Pinpoint the cell where the given text exists, returning its [x, y] midpoint coordinate. 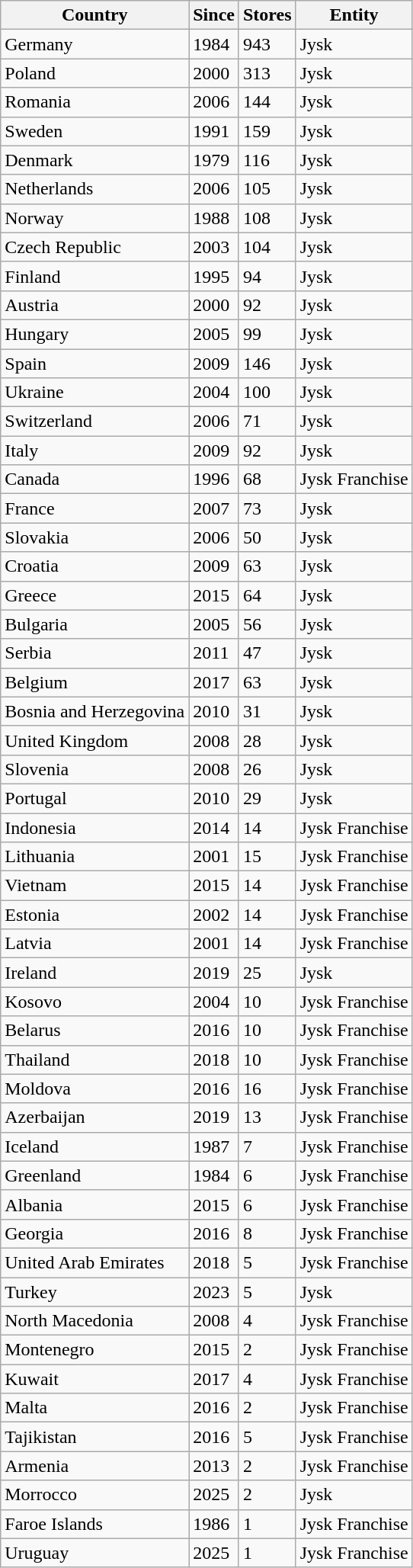
Greece [94, 595]
159 [267, 131]
Bosnia and Herzegovina [94, 711]
United Kingdom [94, 740]
1988 [214, 218]
25 [267, 973]
Portugal [94, 798]
2014 [214, 827]
Thailand [94, 1060]
104 [267, 247]
Latvia [94, 944]
Spain [94, 364]
47 [267, 653]
94 [267, 276]
Serbia [94, 653]
Indonesia [94, 827]
Estonia [94, 915]
2003 [214, 247]
1979 [214, 160]
2007 [214, 508]
Switzerland [94, 422]
Croatia [94, 566]
Norway [94, 218]
16 [267, 1089]
Greenland [94, 1175]
Armenia [94, 1466]
1986 [214, 1524]
Ireland [94, 973]
France [94, 508]
United Arab Emirates [94, 1262]
50 [267, 537]
Country [94, 15]
100 [267, 393]
Albania [94, 1204]
Iceland [94, 1146]
Montenegro [94, 1350]
73 [267, 508]
Kuwait [94, 1379]
13 [267, 1117]
Hungary [94, 334]
116 [267, 160]
108 [267, 218]
2023 [214, 1292]
Italy [94, 451]
Austria [94, 305]
1995 [214, 276]
15 [267, 857]
Tajikistan [94, 1437]
2011 [214, 653]
Vietnam [94, 886]
Poland [94, 73]
Belarus [94, 1031]
Since [214, 15]
Faroe Islands [94, 1524]
Lithuania [94, 857]
64 [267, 595]
Belgium [94, 682]
313 [267, 73]
2013 [214, 1466]
71 [267, 422]
Denmark [94, 160]
Georgia [94, 1233]
Sweden [94, 131]
Entity [354, 15]
29 [267, 798]
2002 [214, 915]
Slovakia [94, 537]
North Macedonia [94, 1321]
144 [267, 102]
Moldova [94, 1089]
1987 [214, 1146]
Morrocco [94, 1495]
Malta [94, 1408]
Netherlands [94, 189]
56 [267, 624]
99 [267, 334]
Germany [94, 44]
Turkey [94, 1292]
26 [267, 769]
Stores [267, 15]
Uruguay [94, 1553]
146 [267, 364]
Romania [94, 102]
7 [267, 1146]
28 [267, 740]
31 [267, 711]
Slovenia [94, 769]
1996 [214, 479]
105 [267, 189]
Bulgaria [94, 624]
Azerbaijan [94, 1117]
Canada [94, 479]
68 [267, 479]
8 [267, 1233]
943 [267, 44]
Czech Republic [94, 247]
Finland [94, 276]
Kosovo [94, 1002]
1991 [214, 131]
Ukraine [94, 393]
